Search for the cell housing the specified text and yield its (x, y) center coordinate. 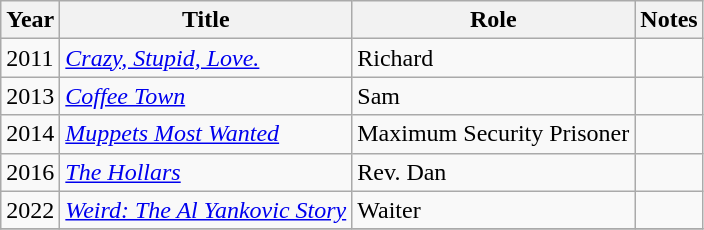
Coffee Town (206, 96)
Maximum Security Prisoner (494, 134)
2022 (30, 210)
Richard (494, 58)
Notes (669, 20)
Muppets Most Wanted (206, 134)
Role (494, 20)
Crazy, Stupid, Love. (206, 58)
Title (206, 20)
Year (30, 20)
Waiter (494, 210)
2016 (30, 172)
The Hollars (206, 172)
2011 (30, 58)
2014 (30, 134)
Sam (494, 96)
Rev. Dan (494, 172)
Weird: The Al Yankovic Story (206, 210)
2013 (30, 96)
